Determine the [X, Y] coordinate at the center of the cell enclosing the given text.  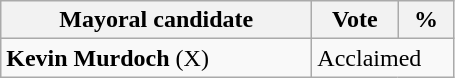
Acclaimed [383, 58]
Vote [355, 20]
% [426, 20]
Kevin Murdoch (X) [156, 58]
Mayoral candidate [156, 20]
